Locate the cell with the specified text and output its [x, y] center coordinate. 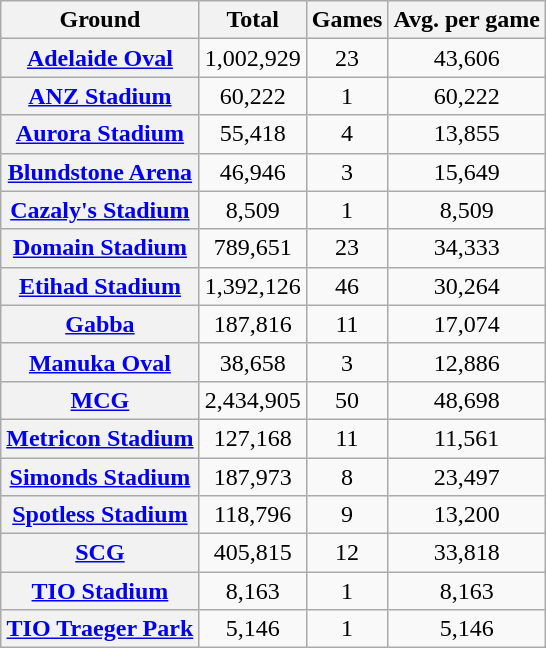
13,200 [466, 515]
187,816 [252, 324]
Games [347, 20]
Blundstone Arena [100, 172]
TIO Traeger Park [100, 629]
Simonds Stadium [100, 477]
Domain Stadium [100, 248]
ANZ Stadium [100, 96]
789,651 [252, 248]
SCG [100, 553]
Adelaide Oval [100, 58]
118,796 [252, 515]
Metricon Stadium [100, 438]
Total [252, 20]
46,946 [252, 172]
405,815 [252, 553]
187,973 [252, 477]
127,168 [252, 438]
38,658 [252, 362]
Cazaly's Stadium [100, 210]
MCG [100, 400]
1,002,929 [252, 58]
33,818 [466, 553]
30,264 [466, 286]
13,855 [466, 134]
55,418 [252, 134]
12,886 [466, 362]
Aurora Stadium [100, 134]
23,497 [466, 477]
Manuka Oval [100, 362]
Gabba [100, 324]
2,434,905 [252, 400]
11,561 [466, 438]
12 [347, 553]
46 [347, 286]
9 [347, 515]
4 [347, 134]
Ground [100, 20]
34,333 [466, 248]
Avg. per game [466, 20]
Spotless Stadium [100, 515]
43,606 [466, 58]
48,698 [466, 400]
17,074 [466, 324]
TIO Stadium [100, 591]
15,649 [466, 172]
Etihad Stadium [100, 286]
8 [347, 477]
50 [347, 400]
1,392,126 [252, 286]
